Return [x, y] of the center of cell containing provided text 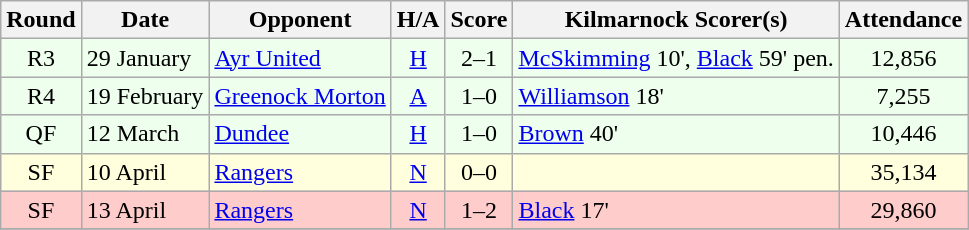
QF [41, 134]
29 January [145, 58]
12 March [145, 134]
29,860 [903, 210]
19 February [145, 96]
7,255 [903, 96]
35,134 [903, 172]
H/A [418, 20]
McSkimming 10', Black 59' pen. [676, 58]
Dundee [300, 134]
R3 [41, 58]
Greenock Morton [300, 96]
Attendance [903, 20]
A [418, 96]
Ayr United [300, 58]
R4 [41, 96]
13 April [145, 210]
10 April [145, 172]
Date [145, 20]
Brown 40' [676, 134]
Kilmarnock Scorer(s) [676, 20]
2–1 [479, 58]
1–2 [479, 210]
Black 17' [676, 210]
Opponent [300, 20]
0–0 [479, 172]
Score [479, 20]
Round [41, 20]
12,856 [903, 58]
10,446 [903, 134]
Williamson 18' [676, 96]
